Scan for the cell matching the given text and deliver its [x, y] coordinate at center. 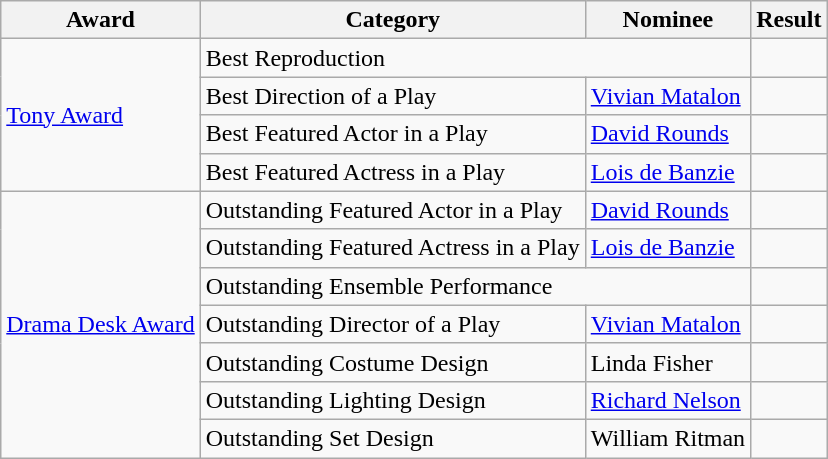
Best Direction of a Play [392, 96]
Outstanding Director of a Play [392, 324]
Outstanding Lighting Design [392, 400]
Drama Desk Award [100, 324]
Category [392, 20]
Outstanding Ensemble Performance [475, 286]
Nominee [668, 20]
Outstanding Featured Actress in a Play [392, 248]
Result [789, 20]
Award [100, 20]
Linda Fisher [668, 362]
Tony Award [100, 115]
William Ritman [668, 438]
Outstanding Set Design [392, 438]
Best Reproduction [475, 58]
Outstanding Featured Actor in a Play [392, 210]
Richard Nelson [668, 400]
Best Featured Actor in a Play [392, 134]
Outstanding Costume Design [392, 362]
Best Featured Actress in a Play [392, 172]
